Extract the (x, y) coordinate from the center of the cell holding the provided text.  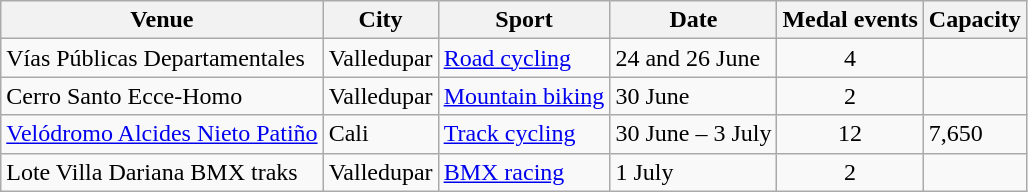
Velódromo Alcides Nieto Patiño (162, 134)
1 July (694, 172)
12 (850, 134)
24 and 26 June (694, 58)
BMX racing (524, 172)
7,650 (974, 134)
Mountain biking (524, 96)
30 June – 3 July (694, 134)
Vías Públicas Departamentales (162, 58)
Road cycling (524, 58)
Cali (380, 134)
Capacity (974, 20)
Venue (162, 20)
Track cycling (524, 134)
City (380, 20)
Sport (524, 20)
4 (850, 58)
Date (694, 20)
30 June (694, 96)
Medal events (850, 20)
Cerro Santo Ecce-Homo (162, 96)
Lote Villa Dariana BMX traks (162, 172)
